Output the [X, Y] coordinate of the center of the cell containing the given text.  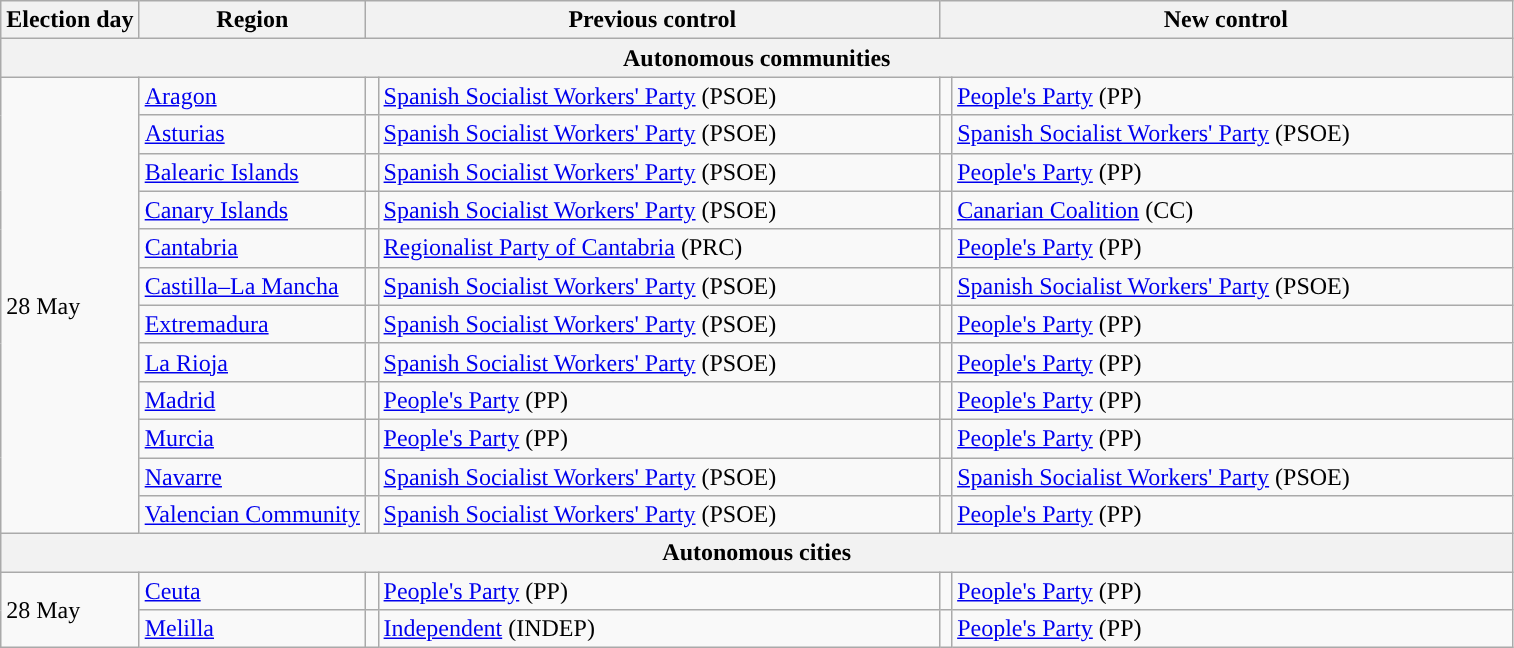
La Rioja [252, 362]
Extremadura [252, 324]
Independent (INDEP) [658, 629]
Cantabria [252, 248]
Aragon [252, 96]
Asturias [252, 134]
Castilla–La Mancha [252, 286]
Ceuta [252, 591]
Balearic Islands [252, 172]
Melilla [252, 629]
Election day [70, 20]
Navarre [252, 477]
Madrid [252, 400]
Regionalist Party of Cantabria (PRC) [658, 248]
Previous control [653, 20]
Canary Islands [252, 210]
Murcia [252, 438]
New control [1226, 20]
Autonomous communities [757, 58]
Autonomous cities [757, 553]
Valencian Community [252, 515]
Region [252, 20]
Canarian Coalition (CC) [1232, 210]
